Return [x, y] of the center of cell containing provided text 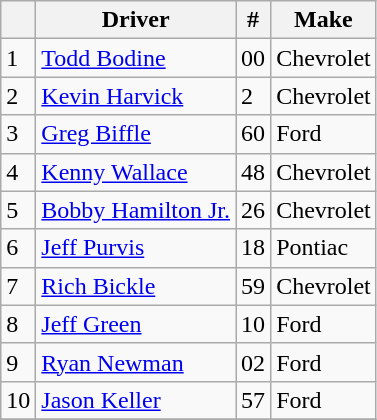
57 [254, 400]
Greg Biffle [136, 134]
7 [18, 286]
Todd Bodine [136, 58]
18 [254, 248]
8 [18, 324]
Bobby Hamilton Jr. [136, 210]
26 [254, 210]
48 [254, 172]
Kenny Wallace [136, 172]
Pontiac [324, 248]
6 [18, 248]
4 [18, 172]
Ryan Newman [136, 362]
9 [18, 362]
59 [254, 286]
Jeff Green [136, 324]
# [254, 20]
Kevin Harvick [136, 96]
Driver [136, 20]
Jeff Purvis [136, 248]
1 [18, 58]
60 [254, 134]
Jason Keller [136, 400]
5 [18, 210]
3 [18, 134]
00 [254, 58]
02 [254, 362]
Rich Bickle [136, 286]
Make [324, 20]
